Output the [X, Y] coordinate of the center of the cell containing the given text.  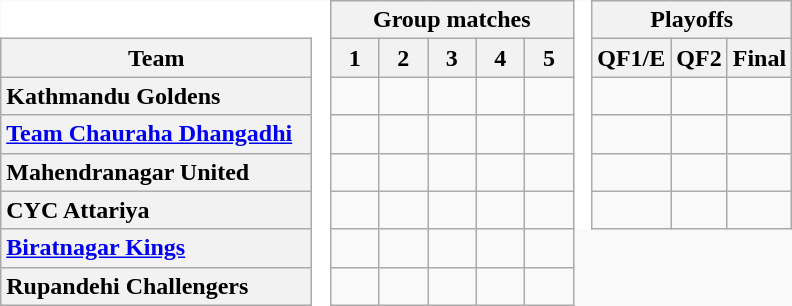
Biratnagar Kings [156, 248]
Mahendranagar United [156, 172]
3 [452, 58]
QF2 [699, 58]
1 [354, 58]
5 [550, 58]
2 [404, 58]
Kathmandu Goldens [156, 96]
Rupandehi Challengers [156, 286]
Playoffs [692, 20]
Final [759, 58]
4 [500, 58]
QF1/E [632, 58]
CYC Attariya [156, 210]
Team Chauraha Dhangadhi [156, 134]
Team [156, 58]
Group matches [452, 20]
